For the text-containing cell, return its midpoint in (x, y) coordinate format. 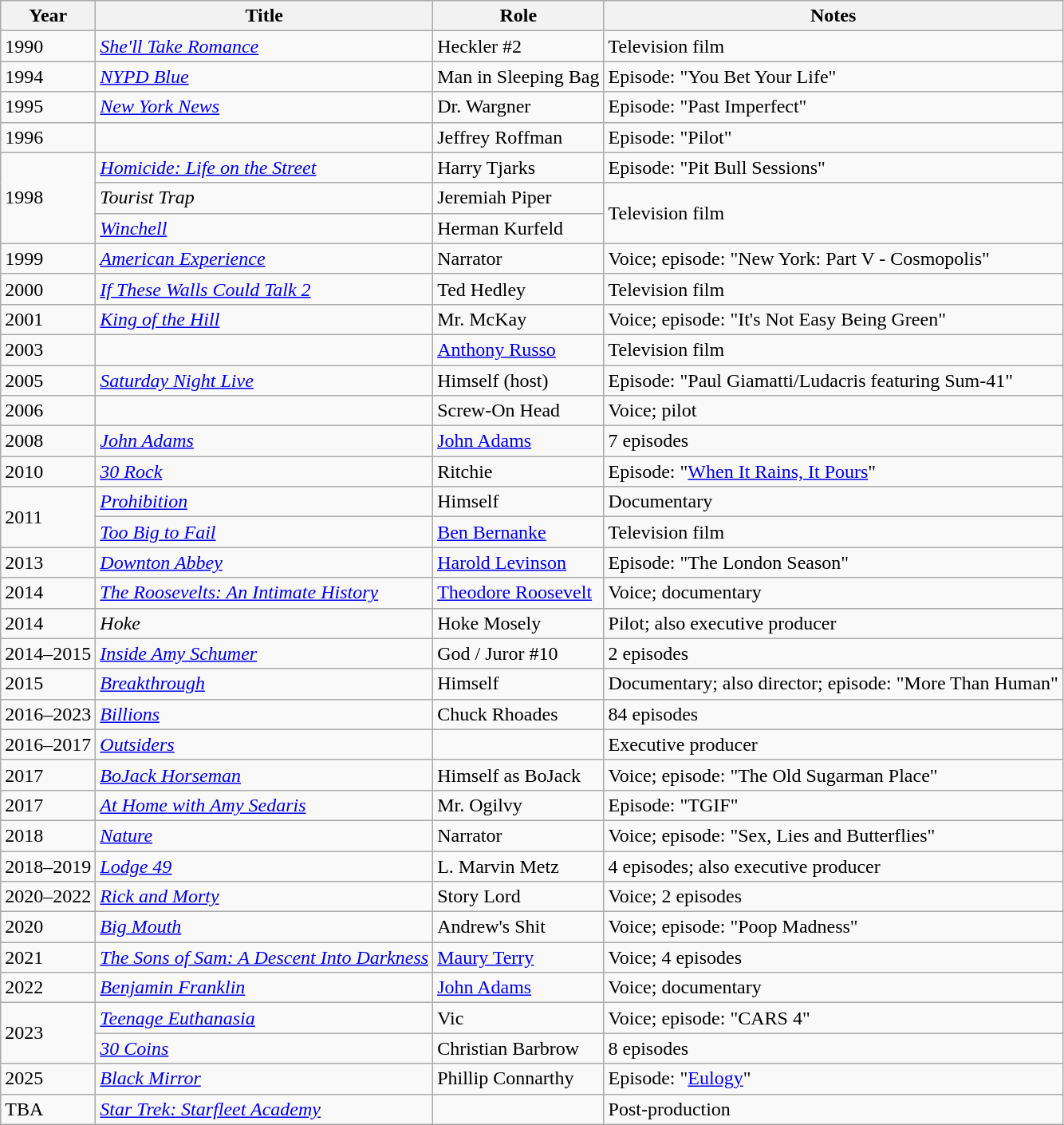
Benjamin Franklin (265, 988)
New York News (265, 107)
1995 (48, 107)
Phillip Connarthy (518, 1079)
L. Marvin Metz (518, 866)
Story Lord (518, 897)
Voice; episode: "Poop Madness" (833, 927)
Tourist Trap (265, 198)
Pilot; also executive producer (833, 623)
Notes (833, 16)
1996 (48, 137)
2020–2022 (48, 897)
King of the Hill (265, 319)
Voice; episode: "The Old Sugarman Place" (833, 775)
Himself (host) (518, 381)
2013 (48, 562)
Inside Amy Schumer (265, 653)
Too Big to Fail (265, 532)
Black Mirror (265, 1079)
Voice; 2 episodes (833, 897)
30 Coins (265, 1048)
2023 (48, 1033)
Saturday Night Live (265, 381)
2018 (48, 835)
Hoke Mosely (518, 623)
2005 (48, 381)
Maury Terry (518, 957)
Voice; episode: "New York: Part V - Cosmopolis" (833, 259)
Teenage Euthanasia (265, 1018)
Christian Barbrow (518, 1048)
1998 (48, 198)
Episode: "Past Imperfect" (833, 107)
Episode: "Paul Giamatti/Ludacris featuring Sum-41" (833, 381)
Voice; episode: "CARS 4" (833, 1018)
Dr. Wargner (518, 107)
At Home with Amy Sedaris (265, 805)
Mr. Ogilvy (518, 805)
Hoke (265, 623)
2016–2017 (48, 744)
8 episodes (833, 1048)
2020 (48, 927)
Ben Bernanke (518, 532)
1990 (48, 46)
2025 (48, 1079)
Voice; pilot (833, 411)
Executive producer (833, 744)
2022 (48, 988)
Jeremiah Piper (518, 198)
Lodge 49 (265, 866)
The Roosevelts: An Intimate History (265, 593)
Harry Tjarks (518, 168)
2021 (48, 957)
Vic (518, 1018)
Andrew's Shit (518, 927)
Prohibition (265, 502)
2011 (48, 517)
The Sons of Sam: A Descent Into Darkness (265, 957)
Homicide: Life on the Street (265, 168)
2000 (48, 289)
TBA (48, 1109)
Episode: "TGIF" (833, 805)
Billions (265, 714)
Rick and Morty (265, 897)
Man in Sleeping Bag (518, 77)
30 Rock (265, 472)
Episode: "Eulogy" (833, 1079)
Voice; episode: "It's Not Easy Being Green" (833, 319)
Nature (265, 835)
Herman Kurfeld (518, 228)
Downton Abbey (265, 562)
Voice; 4 episodes (833, 957)
Year (48, 16)
1994 (48, 77)
Episode: "When It Rains, It Pours" (833, 472)
Anthony Russo (518, 349)
Winchell (265, 228)
Chuck Rhoades (518, 714)
American Experience (265, 259)
Screw-On Head (518, 411)
2018–2019 (48, 866)
God / Juror #10 (518, 653)
She'll Take Romance (265, 46)
NYPD Blue (265, 77)
84 episodes (833, 714)
Episode: "Pilot" (833, 137)
2014–2015 (48, 653)
2010 (48, 472)
Title (265, 16)
2016–2023 (48, 714)
Star Trek: Starfleet Academy (265, 1109)
Theodore Roosevelt (518, 593)
Heckler #2 (518, 46)
Jeffrey Roffman (518, 137)
2008 (48, 441)
Himself as BoJack (518, 775)
Role (518, 16)
Mr. McKay (518, 319)
Voice; episode: "Sex, Lies and Butterflies" (833, 835)
Episode: "The London Season" (833, 562)
2003 (48, 349)
4 episodes; also executive producer (833, 866)
2015 (48, 684)
1999 (48, 259)
Ted Hedley (518, 289)
If These Walls Could Talk 2 (265, 289)
7 episodes (833, 441)
Episode: "Pit Bull Sessions" (833, 168)
Big Mouth (265, 927)
Documentary; also director; episode: "More Than Human" (833, 684)
Episode: "You Bet Your Life" (833, 77)
2 episodes (833, 653)
Documentary (833, 502)
Harold Levinson (518, 562)
Post-production (833, 1109)
2001 (48, 319)
BoJack Horseman (265, 775)
Outsiders (265, 744)
2006 (48, 411)
Ritchie (518, 472)
Breakthrough (265, 684)
